Scan for the cell matching the given text and deliver its [x, y] coordinate at center. 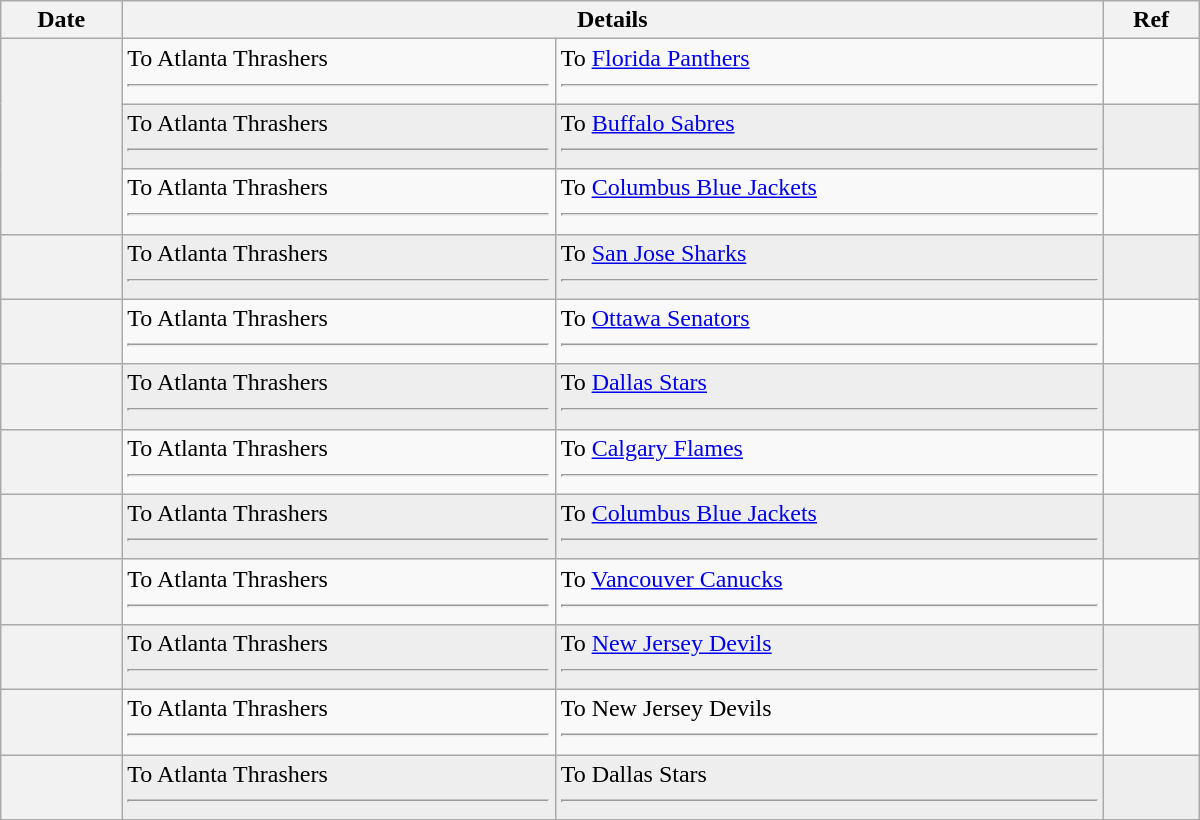
To Buffalo Sabres [829, 136]
Details [612, 20]
To Calgary Flames [829, 462]
To Vancouver Canucks [829, 592]
Date [62, 20]
To Florida Panthers [829, 72]
To Ottawa Senators [829, 332]
To San Jose Sharks [829, 266]
Ref [1151, 20]
